Output the [x, y] coordinate of the center of the cell containing the given text.  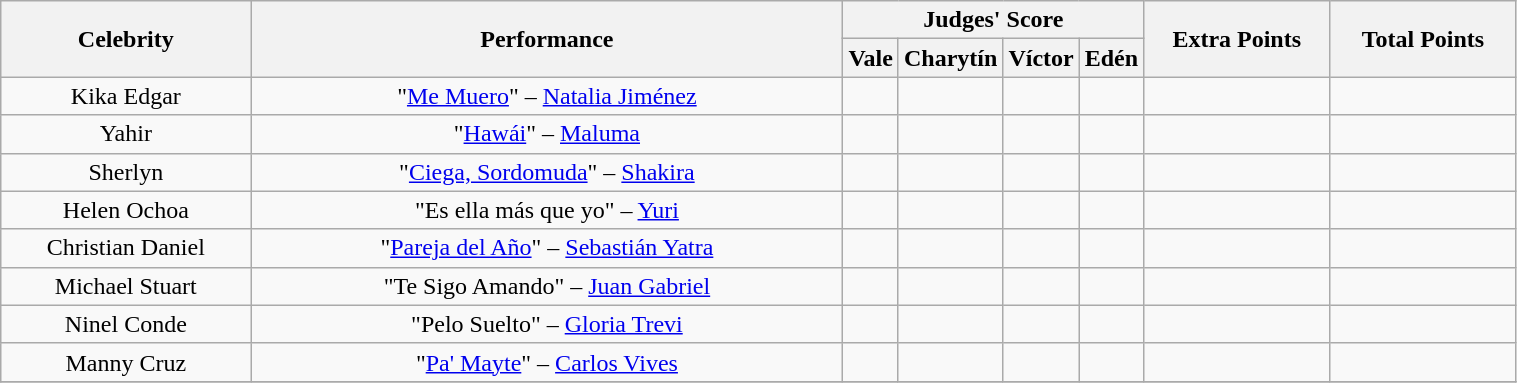
Sherlyn [126, 172]
Kika Edgar [126, 96]
"Es ella más que yo" – Yuri [547, 210]
Total Points [1423, 39]
"Pelo Suelto" – Gloria Trevi [547, 324]
Charytín [950, 58]
Extra Points [1237, 39]
Michael Stuart [126, 286]
"Te Sigo Amando" – Juan Gabriel [547, 286]
"Pareja del Año" – Sebastián Yatra [547, 248]
Edén [1111, 58]
"Hawái" – Maluma [547, 134]
"Me Muero" – Natalia Jiménez [547, 96]
"Ciega, Sordomuda" – Shakira [547, 172]
Performance [547, 39]
Ninel Conde [126, 324]
Yahir [126, 134]
Víctor [1041, 58]
"Pa' Mayte" – Carlos Vives [547, 362]
Vale [871, 58]
Christian Daniel [126, 248]
Manny Cruz [126, 362]
Celebrity [126, 39]
Helen Ochoa [126, 210]
Judges' Score [994, 20]
